Locate the cell with the specified text and output its (x, y) center coordinate. 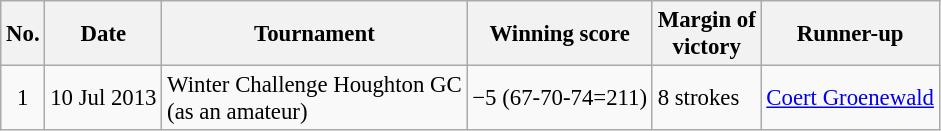
No. (23, 34)
Margin ofvictory (706, 34)
Winter Challenge Houghton GC(as an amateur) (314, 98)
Date (104, 34)
Tournament (314, 34)
Winning score (560, 34)
Coert Groenewald (850, 98)
1 (23, 98)
Runner-up (850, 34)
−5 (67-70-74=211) (560, 98)
8 strokes (706, 98)
10 Jul 2013 (104, 98)
